Capture the cell that displays the provided text and extract its (x, y) central coordinate. 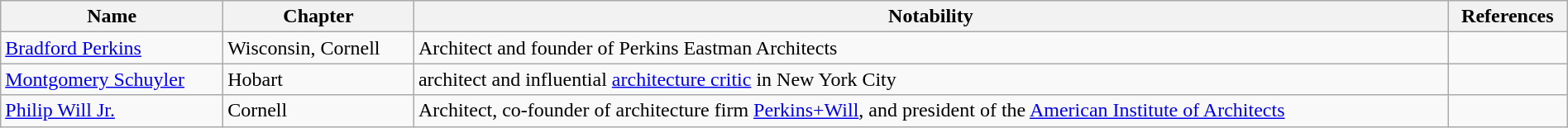
Wisconsin, Cornell (319, 48)
Bradford Perkins (112, 48)
architect and influential architecture critic in New York City (930, 79)
Montgomery Schuyler (112, 79)
References (1507, 17)
Notability (930, 17)
Philip Will Jr. (112, 111)
Chapter (319, 17)
Cornell (319, 111)
Architect, co-founder of architecture firm Perkins+Will, and president of the American Institute of Architects (930, 111)
Architect and founder of Perkins Eastman Architects (930, 48)
Name (112, 17)
Hobart (319, 79)
